From the cell containing the given text, extract its center point as (x, y) coordinate. 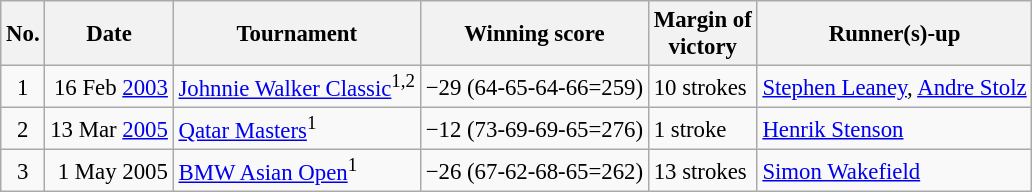
Winning score (534, 34)
Johnnie Walker Classic1,2 (296, 87)
13 strokes (702, 171)
−29 (64-65-64-66=259) (534, 87)
1 stroke (702, 129)
Henrik Stenson (894, 129)
1 (23, 87)
−12 (73-69-69-65=276) (534, 129)
No. (23, 34)
Date (109, 34)
2 (23, 129)
Tournament (296, 34)
Margin ofvictory (702, 34)
Qatar Masters1 (296, 129)
10 strokes (702, 87)
Simon Wakefield (894, 171)
3 (23, 171)
16 Feb 2003 (109, 87)
13 Mar 2005 (109, 129)
Runner(s)-up (894, 34)
Stephen Leaney, Andre Stolz (894, 87)
1 May 2005 (109, 171)
−26 (67-62-68-65=262) (534, 171)
BMW Asian Open1 (296, 171)
